Extract the [x, y] coordinate from the center of the cell holding the provided text.  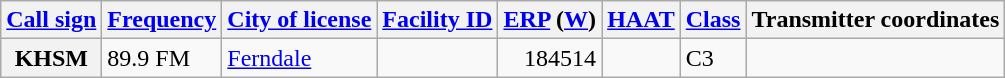
KHSM [52, 58]
Facility ID [438, 20]
Call sign [52, 20]
89.9 FM [162, 58]
ERP (W) [550, 20]
Ferndale [300, 58]
184514 [550, 58]
Class [713, 20]
C3 [713, 58]
Transmitter coordinates [876, 20]
HAAT [642, 20]
City of license [300, 20]
Frequency [162, 20]
